Locate the cell with the specified text and output its [X, Y] center coordinate. 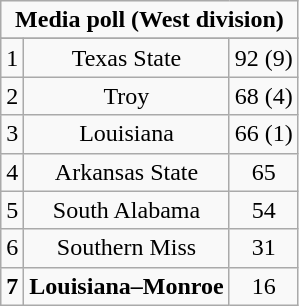
Media poll (West division) [150, 20]
Texas State [126, 58]
54 [264, 210]
31 [264, 248]
2 [12, 96]
65 [264, 172]
7 [12, 286]
Troy [126, 96]
16 [264, 286]
4 [12, 172]
68 (4) [264, 96]
Louisiana [126, 134]
5 [12, 210]
Southern Miss [126, 248]
Louisiana–Monroe [126, 286]
92 (9) [264, 58]
Arkansas State [126, 172]
6 [12, 248]
1 [12, 58]
South Alabama [126, 210]
3 [12, 134]
66 (1) [264, 134]
